Provide the [x, y] coordinate of the cell's center where the given text is located.  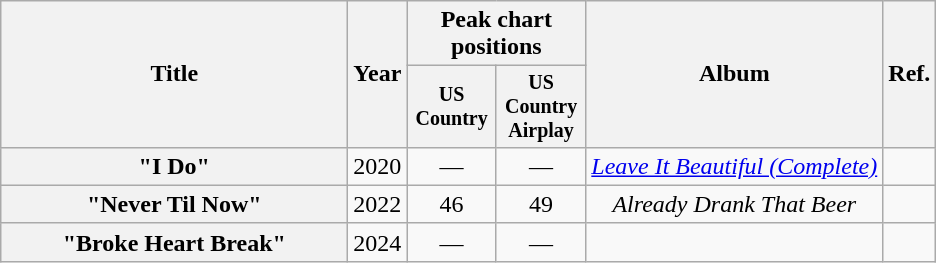
46 [452, 204]
2024 [378, 242]
"I Do" [174, 166]
Peak chart positions [496, 34]
Year [378, 74]
"Broke Heart Break" [174, 242]
49 [540, 204]
2020 [378, 166]
USCountry [452, 106]
Album [734, 74]
Leave It Beautiful (Complete) [734, 166]
2022 [378, 204]
Already Drank That Beer [734, 204]
"Never Til Now" [174, 204]
Ref. [910, 74]
USCountryAirplay [540, 106]
Title [174, 74]
